Output the (x, y) coordinate of the center of the cell containing the given text.  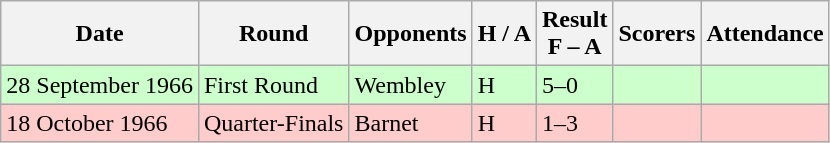
First Round (274, 85)
1–3 (575, 123)
H / A (504, 34)
28 September 1966 (100, 85)
Quarter-Finals (274, 123)
Barnet (410, 123)
18 October 1966 (100, 123)
Attendance (765, 34)
Round (274, 34)
Scorers (657, 34)
Opponents (410, 34)
Wembley (410, 85)
5–0 (575, 85)
ResultF – A (575, 34)
Date (100, 34)
